Determine the [x, y] coordinate at the center of the cell enclosing the given text.  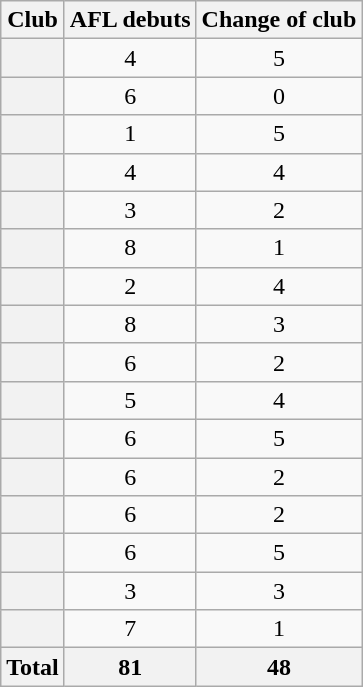
Club [33, 20]
Total [33, 667]
48 [279, 667]
0 [279, 96]
7 [130, 629]
81 [130, 667]
Change of club [279, 20]
AFL debuts [130, 20]
